Identify which cell holds the provided text, then report its (X, Y) central coordinate. 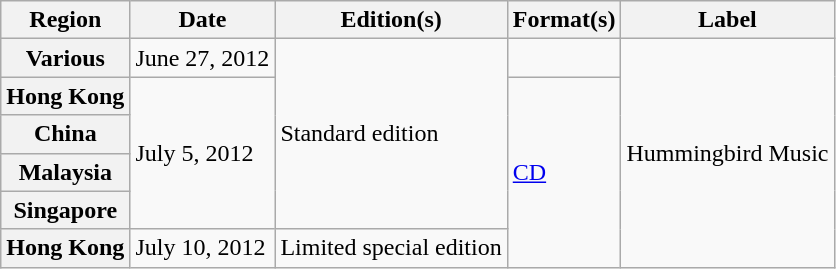
Format(s) (564, 20)
Date (202, 20)
CD (564, 172)
Region (66, 20)
July 10, 2012 (202, 248)
Malaysia (66, 172)
June 27, 2012 (202, 58)
Singapore (66, 210)
July 5, 2012 (202, 153)
China (66, 134)
Various (66, 58)
Edition(s) (391, 20)
Standard edition (391, 134)
Label (728, 20)
Limited special edition (391, 248)
Hummingbird Music (728, 153)
